Return [x, y] of the center of cell containing provided text 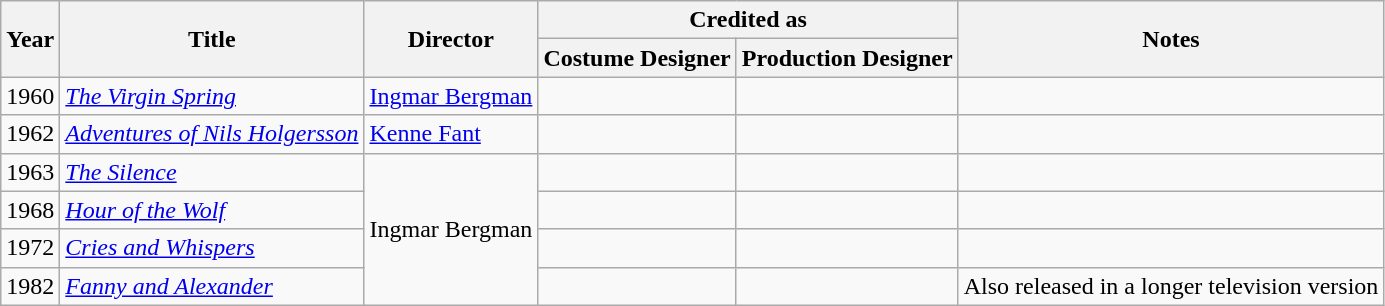
Notes [1171, 39]
Hour of the Wolf [212, 210]
Year [30, 39]
1962 [30, 134]
The Silence [212, 172]
Credited as [748, 20]
1972 [30, 248]
Title [212, 39]
The Virgin Spring [212, 96]
Costume Designer [637, 58]
Production Designer [847, 58]
Also released in a longer television version [1171, 286]
Cries and Whispers [212, 248]
1968 [30, 210]
1960 [30, 96]
Kenne Fant [451, 134]
1963 [30, 172]
1982 [30, 286]
Fanny and Alexander [212, 286]
Director [451, 39]
Adventures of Nils Holgersson [212, 134]
